Provide the [X, Y] coordinate of the cell's center where the given text is located.  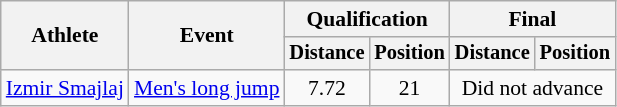
21 [409, 88]
Men's long jump [207, 88]
Izmir Smajlaj [65, 88]
7.72 [328, 88]
Athlete [65, 36]
Did not advance [532, 88]
Event [207, 36]
Final [532, 19]
Qualification [368, 19]
